Output the [x, y] coordinate of the center of the cell containing the given text.  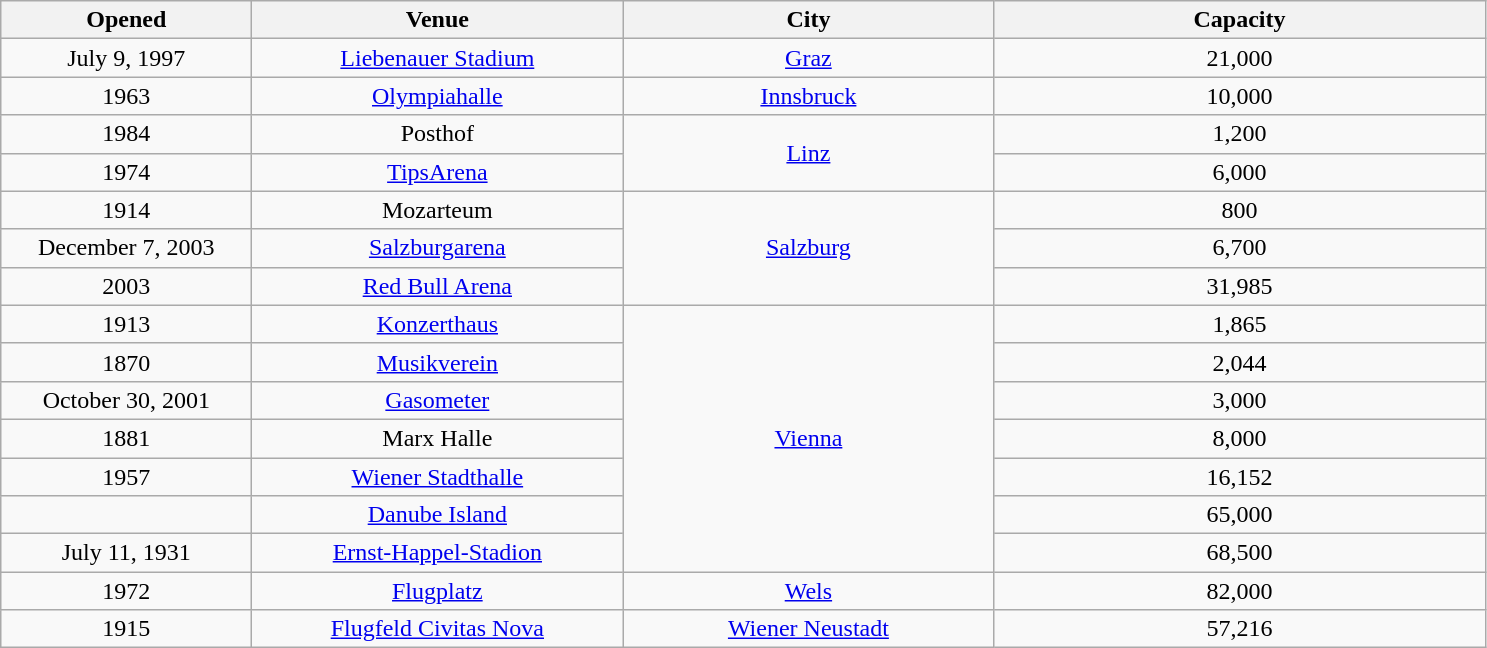
Opened [126, 20]
Liebenauer Stadium [438, 58]
Posthof [438, 134]
1915 [126, 629]
1,865 [1240, 324]
Wiener Neustadt [808, 629]
68,500 [1240, 553]
Danube Island [438, 515]
December 7, 2003 [126, 248]
1913 [126, 324]
1963 [126, 96]
Flugplatz [438, 591]
City [808, 20]
Olympiahalle [438, 96]
Wels [808, 591]
1984 [126, 134]
8,000 [1240, 438]
6,000 [1240, 172]
6,700 [1240, 248]
3,000 [1240, 400]
1972 [126, 591]
65,000 [1240, 515]
Linz [808, 153]
10,000 [1240, 96]
Venue [438, 20]
82,000 [1240, 591]
Ernst-Happel-Stadion [438, 553]
1870 [126, 362]
TipsArena [438, 172]
Musikverein [438, 362]
Red Bull Arena [438, 286]
1974 [126, 172]
2003 [126, 286]
Innsbruck [808, 96]
July 9, 1997 [126, 58]
21,000 [1240, 58]
Salzburgarena [438, 248]
800 [1240, 210]
October 30, 2001 [126, 400]
Mozarteum [438, 210]
1,200 [1240, 134]
July 11, 1931 [126, 553]
57,216 [1240, 629]
2,044 [1240, 362]
Wiener Stadthalle [438, 477]
Salzburg [808, 248]
1957 [126, 477]
Marx Halle [438, 438]
1881 [126, 438]
Graz [808, 58]
Gasometer [438, 400]
Konzerthaus [438, 324]
16,152 [1240, 477]
1914 [126, 210]
Capacity [1240, 20]
Flugfeld Civitas Nova [438, 629]
Vienna [808, 438]
31,985 [1240, 286]
